Return the [x, y] coordinate for the center point of the cell that contains the specified text.  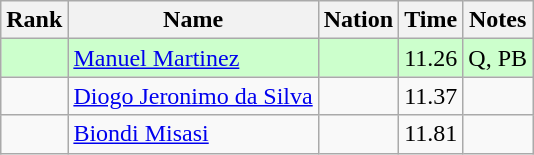
Rank [34, 20]
11.37 [431, 96]
Time [431, 20]
11.26 [431, 58]
Biondi Misasi [193, 134]
11.81 [431, 134]
Q, PB [498, 58]
Notes [498, 20]
Name [193, 20]
Diogo Jeronimo da Silva [193, 96]
Manuel Martinez [193, 58]
Nation [358, 20]
